Locate the cell with the specified text and output its [X, Y] center coordinate. 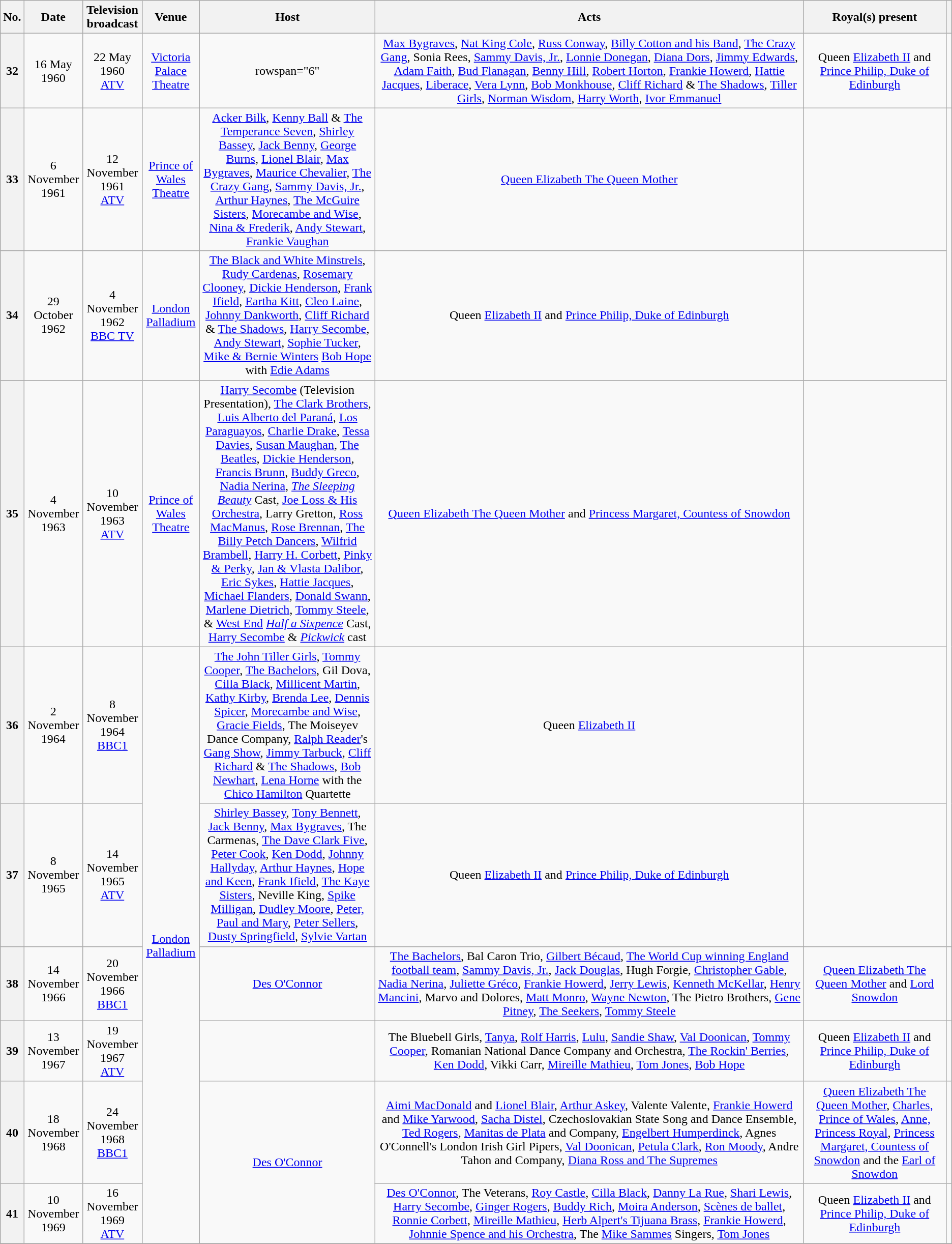
18 November 1968 [53, 1132]
No. [12, 17]
Venue [171, 17]
4 November 1962BBC TV [113, 315]
38 [12, 983]
Queen Elizabeth II [589, 725]
39 [12, 1051]
6 November 1961 [53, 179]
Queen Elizabeth The Queen Mother [589, 179]
Royal(s) present [875, 17]
16 May 1960 [53, 71]
40 [12, 1132]
Acts [589, 17]
4 November 1963 [53, 513]
33 [12, 179]
29 October 1962 [53, 315]
36 [12, 725]
12 November 1961ATV [113, 179]
22 May 1960ATV [113, 71]
19 November 1967ATV [113, 1051]
Queen Elizabeth The Queen Mother, Charles, Prince of Wales, Anne, Princess Royal, Princess Margaret, Countess of Snowdon and the Earl of Snowdon [875, 1132]
2 November 1964 [53, 725]
Queen Elizabeth The Queen Mother and Princess Margaret, Countess of Snowdon [589, 513]
41 [12, 1213]
24 November 1968BBC1 [113, 1132]
20 November 1966BBC1 [113, 983]
34 [12, 315]
Television broadcast [113, 17]
Victoria Palace Theatre [171, 71]
8 November 1965 [53, 875]
14 November 1965ATV [113, 875]
14 November 1966 [53, 983]
10 November 1963ATV [113, 513]
16 November 1969ATV [113, 1213]
35 [12, 513]
rowspan="6" [287, 71]
37 [12, 875]
10 November 1969 [53, 1213]
32 [12, 71]
Host [287, 17]
8 November 1964BBC1 [113, 725]
13 November 1967 [53, 1051]
Date [53, 17]
Queen Elizabeth The Queen Mother and Lord Snowdon [875, 983]
